Search for the cell housing the specified text and yield its [x, y] center coordinate. 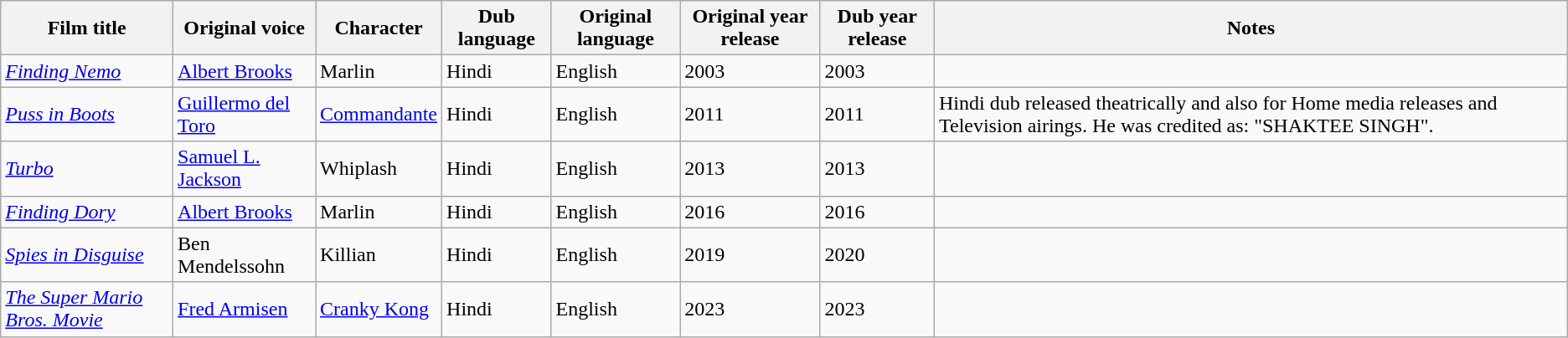
Original year release [750, 28]
2019 [750, 254]
Finding Dory [87, 212]
Original language [616, 28]
Notes [1251, 28]
Puss in Boots [87, 114]
Whiplash [379, 169]
Film title [87, 28]
Cranky Kong [379, 310]
Hindi dub released theatrically and also for Home media releases and Television airings. He was credited as: "SHAKTEE SINGH". [1251, 114]
Dub language [497, 28]
Fred Armisen [245, 310]
Dub year release [877, 28]
Commandante [379, 114]
The Super Mario Bros. Movie [87, 310]
Killian [379, 254]
Character [379, 28]
Turbo [87, 169]
Samuel L. Jackson [245, 169]
Original voice [245, 28]
2020 [877, 254]
Ben Mendelssohn [245, 254]
Guillermo del Toro [245, 114]
Finding Nemo [87, 71]
Spies in Disguise [87, 254]
